Detect which cell encompasses the target text, then output its [x, y] center coordinate. 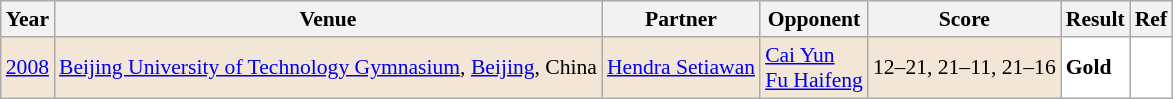
2008 [28, 68]
Cai Yun Fu Haifeng [814, 68]
Score [964, 19]
Gold [1096, 68]
12–21, 21–11, 21–16 [964, 68]
Opponent [814, 19]
Result [1096, 19]
Venue [328, 19]
Hendra Setiawan [681, 68]
Beijing University of Technology Gymnasium, Beijing, China [328, 68]
Year [28, 19]
Partner [681, 19]
Ref [1151, 19]
